Capture the cell that displays the provided text and extract its (x, y) central coordinate. 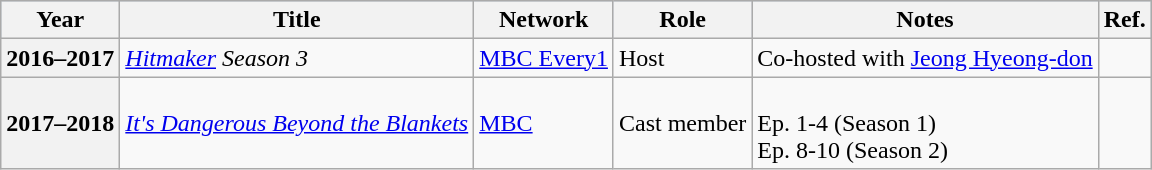
2016–2017 (60, 58)
Year (60, 20)
Ref. (1124, 20)
It's Dangerous Beyond the Blankets (297, 123)
Title (297, 20)
2017–2018 (60, 123)
Host (682, 58)
Ep. 1-4 (Season 1)Ep. 8-10 (Season 2) (925, 123)
MBC Every1 (544, 58)
MBC (544, 123)
Notes (925, 20)
Hitmaker Season 3 (297, 58)
Co-hosted with Jeong Hyeong-don (925, 58)
Network (544, 20)
Role (682, 20)
Cast member (682, 123)
